Provide the (X, Y) coordinate of the cell's center where the given text is located.  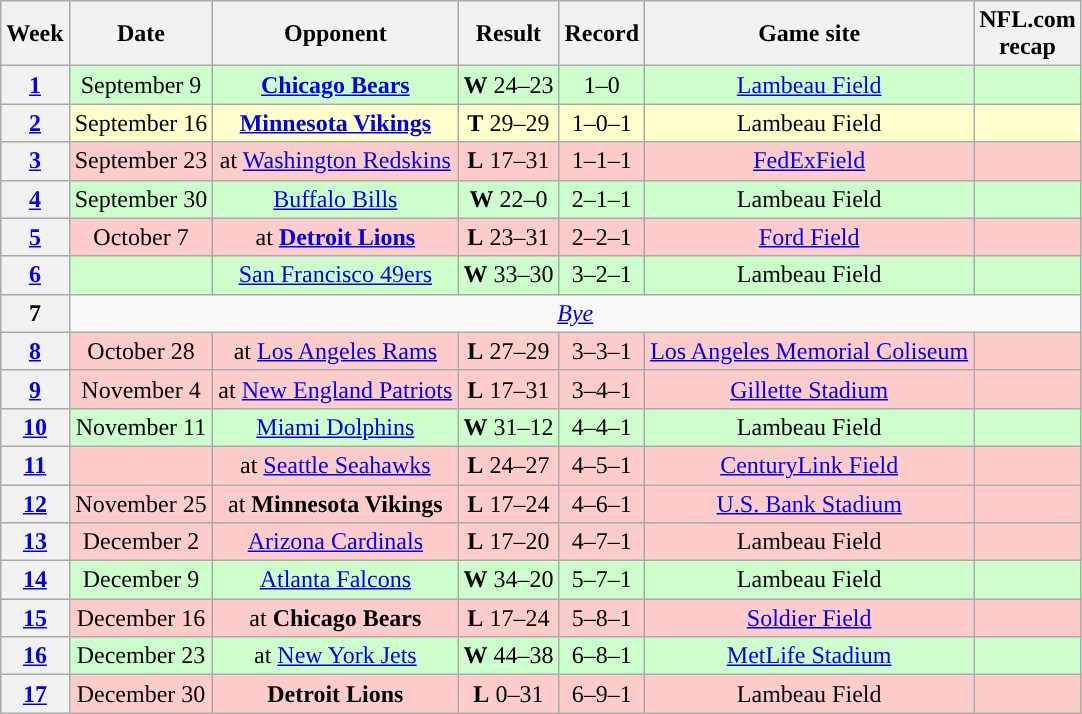
2–2–1 (602, 237)
14 (35, 580)
December 2 (141, 542)
December 9 (141, 580)
W 44–38 (508, 656)
4 (35, 199)
16 (35, 656)
5–8–1 (602, 618)
T 29–29 (508, 123)
4–6–1 (602, 503)
Week (35, 34)
3–4–1 (602, 389)
Miami Dolphins (336, 427)
at New England Patriots (336, 389)
L 23–31 (508, 237)
FedExField (810, 161)
1–0–1 (602, 123)
8 (35, 351)
MetLife Stadium (810, 656)
10 (35, 427)
Minnesota Vikings (336, 123)
1 (35, 85)
1–0 (602, 85)
12 (35, 503)
9 (35, 389)
November 4 (141, 389)
6–8–1 (602, 656)
15 (35, 618)
November 25 (141, 503)
at Los Angeles Rams (336, 351)
December 16 (141, 618)
Chicago Bears (336, 85)
5–7–1 (602, 580)
at New York Jets (336, 656)
5 (35, 237)
Bye (575, 313)
7 (35, 313)
Date (141, 34)
at Washington Redskins (336, 161)
September 23 (141, 161)
Gillette Stadium (810, 389)
Atlanta Falcons (336, 580)
September 16 (141, 123)
Opponent (336, 34)
3–3–1 (602, 351)
Result (508, 34)
Game site (810, 34)
San Francisco 49ers (336, 275)
October 7 (141, 237)
L 0–31 (508, 694)
L 17–20 (508, 542)
17 (35, 694)
Record (602, 34)
at Seattle Seahawks (336, 465)
6 (35, 275)
at Minnesota Vikings (336, 503)
November 11 (141, 427)
1–1–1 (602, 161)
Detroit Lions (336, 694)
NFL.comrecap (1028, 34)
U.S. Bank Stadium (810, 503)
4–5–1 (602, 465)
December 23 (141, 656)
L 27–29 (508, 351)
CenturyLink Field (810, 465)
W 31–12 (508, 427)
2–1–1 (602, 199)
December 30 (141, 694)
September 30 (141, 199)
3–2–1 (602, 275)
W 24–23 (508, 85)
W 34–20 (508, 580)
at Chicago Bears (336, 618)
Ford Field (810, 237)
2 (35, 123)
6–9–1 (602, 694)
L 24–27 (508, 465)
3 (35, 161)
October 28 (141, 351)
at Detroit Lions (336, 237)
13 (35, 542)
Soldier Field (810, 618)
September 9 (141, 85)
W 33–30 (508, 275)
Buffalo Bills (336, 199)
4–4–1 (602, 427)
4–7–1 (602, 542)
Los Angeles Memorial Coliseum (810, 351)
W 22–0 (508, 199)
11 (35, 465)
Arizona Cardinals (336, 542)
